Capture the cell that displays the provided text and extract its [x, y] central coordinate. 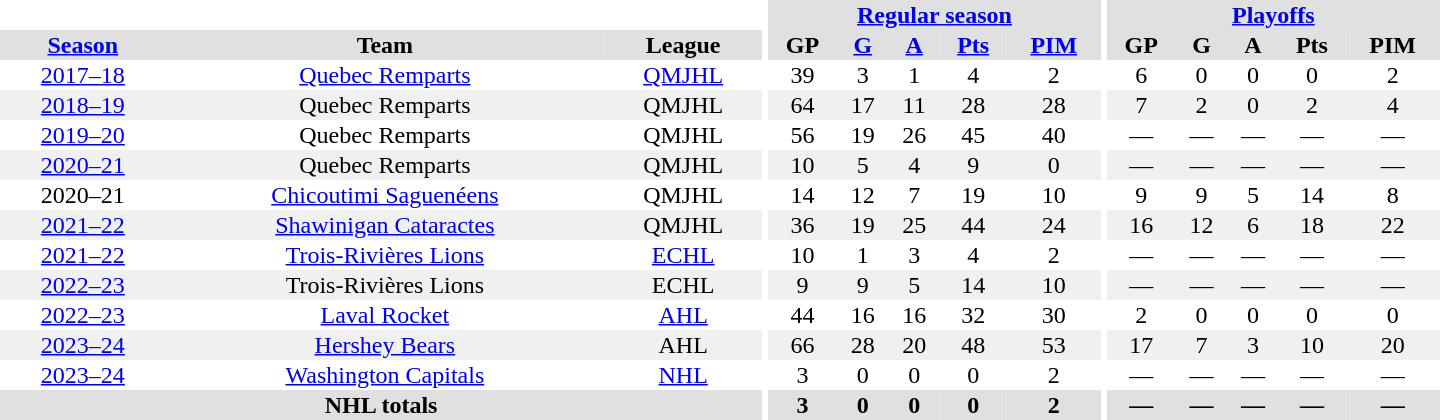
Playoffs [1274, 15]
Washington Capitals [385, 375]
30 [1054, 315]
22 [1392, 225]
Laval Rocket [385, 315]
25 [914, 225]
8 [1392, 195]
2018–19 [83, 105]
45 [974, 135]
48 [974, 345]
2017–18 [83, 75]
League [683, 45]
NHL totals [381, 405]
Season [83, 45]
Chicoutimi Saguenéens [385, 195]
53 [1054, 345]
11 [914, 105]
2019–20 [83, 135]
36 [802, 225]
26 [914, 135]
40 [1054, 135]
24 [1054, 225]
66 [802, 345]
Hershey Bears [385, 345]
Regular season [934, 15]
32 [974, 315]
NHL [683, 375]
39 [802, 75]
Team [385, 45]
56 [802, 135]
18 [1312, 225]
64 [802, 105]
Shawinigan Cataractes [385, 225]
